Locate the cell with the specified text and output its (x, y) center coordinate. 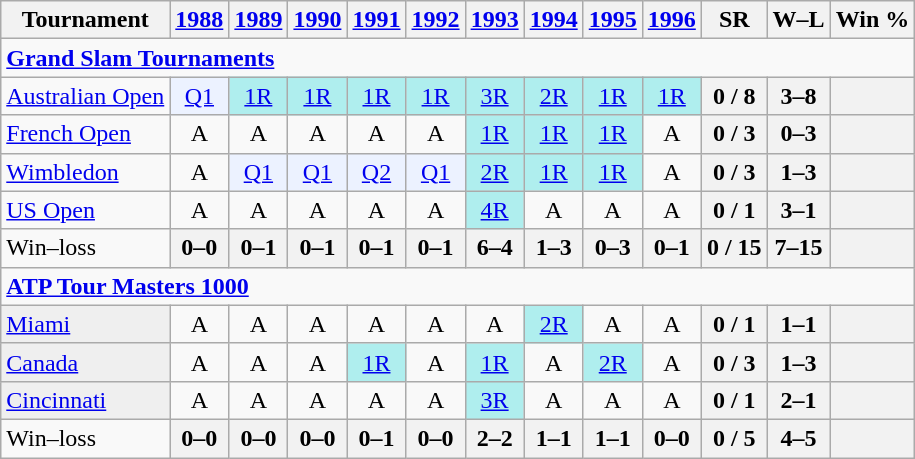
4R (494, 210)
Wimbledon (86, 172)
US Open (86, 210)
3–1 (798, 210)
1989 (258, 20)
0 / 8 (734, 96)
Miami (86, 324)
2–2 (494, 438)
Grand Slam Tournaments (458, 58)
W–L (798, 20)
Win % (872, 20)
ATP Tour Masters 1000 (458, 286)
2–1 (798, 400)
Cincinnati (86, 400)
1993 (494, 20)
Canada (86, 362)
1995 (612, 20)
Australian Open (86, 96)
1991 (376, 20)
1994 (554, 20)
1990 (318, 20)
1996 (672, 20)
French Open (86, 134)
0 / 15 (734, 248)
1992 (436, 20)
1988 (200, 20)
SR (734, 20)
6–4 (494, 248)
0 / 5 (734, 438)
Q2 (376, 172)
7–15 (798, 248)
Tournament (86, 20)
3–8 (798, 96)
4–5 (798, 438)
